Provide the [X, Y] coordinate of the cell's center where the given text is located.  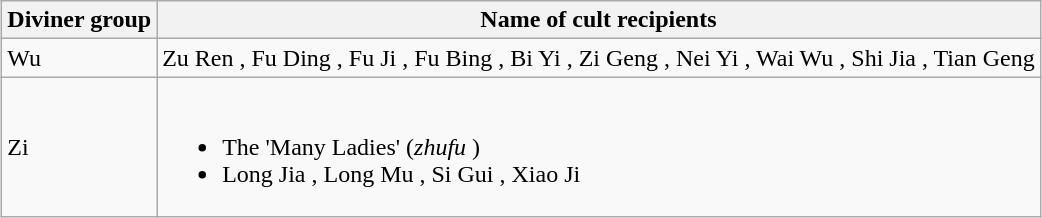
Zu Ren , Fu Ding , Fu Ji , Fu Bing , Bi Yi , Zi Geng , Nei Yi , Wai Wu , Shi Jia , Tian Geng [599, 58]
Name of cult recipients [599, 20]
Zi [80, 147]
Diviner group [80, 20]
Wu [80, 58]
The 'Many Ladies' (zhufu )Long Jia , Long Mu , Si Gui , Xiao Ji [599, 147]
